Extract the [X, Y] coordinate from the center of the cell holding the provided text.  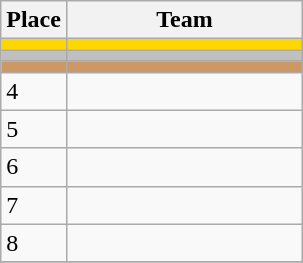
8 [34, 243]
Place [34, 20]
7 [34, 205]
6 [34, 167]
5 [34, 129]
4 [34, 91]
Team [184, 20]
